Determine the (X, Y) coordinate at the center of the cell enclosing the given text.  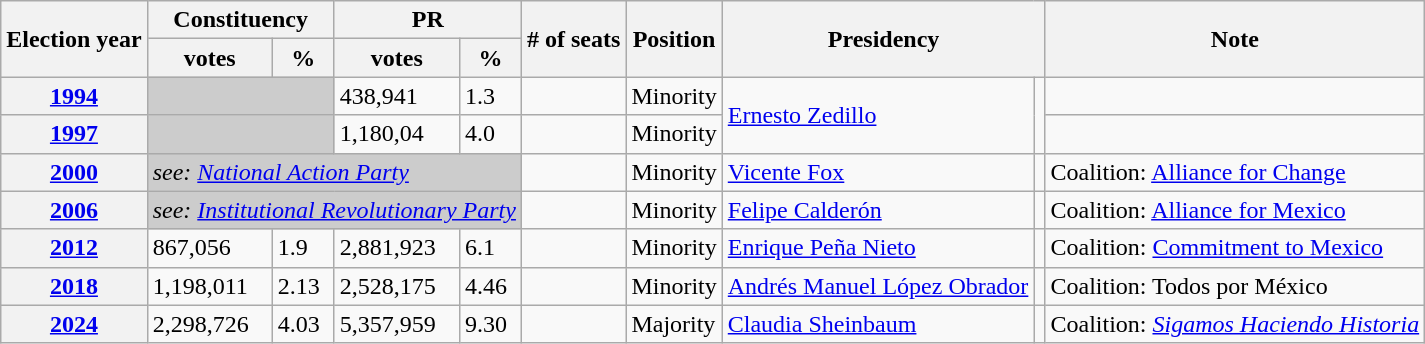
2006 (74, 210)
Ernesto Zedillo (878, 115)
2000 (74, 172)
Note (1235, 39)
Majority (674, 324)
Coalition: Sigamos Haciendo Historia (1235, 324)
4.03 (303, 324)
Andrés Manuel López Obrador (878, 286)
1.9 (303, 248)
Coalition: Alliance for Change (1235, 172)
867,056 (210, 248)
1,198,011 (210, 286)
PR (428, 20)
438,941 (396, 96)
1,180,04 (396, 134)
Constituency (240, 20)
2024 (74, 324)
4.46 (490, 286)
Vicente Fox (878, 172)
1997 (74, 134)
see: Institutional Revolutionary Party (334, 210)
2.13 (303, 286)
2012 (74, 248)
2,528,175 (396, 286)
Coalition: Alliance for Mexico (1235, 210)
4.0 (490, 134)
2,881,923 (396, 248)
Enrique Peña Nieto (878, 248)
2,298,726 (210, 324)
1994 (74, 96)
Presidency (884, 39)
9.30 (490, 324)
Coalition: Commitment to Mexico (1235, 248)
1.3 (490, 96)
see: National Action Party (334, 172)
Felipe Calderón (878, 210)
6.1 (490, 248)
Coalition: Todos por México (1235, 286)
Claudia Sheinbaum (878, 324)
5,357,959 (396, 324)
2018 (74, 286)
Election year (74, 39)
Position (674, 39)
# of seats (573, 39)
